Scan for the cell matching the given text and deliver its (X, Y) coordinate at center. 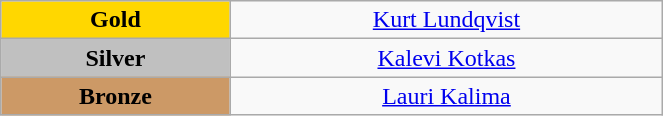
Kalevi Kotkas (446, 58)
Gold (116, 20)
Bronze (116, 96)
Kurt Lundqvist (446, 20)
Lauri Kalima (446, 96)
Silver (116, 58)
